Provide the [x, y] coordinate of the cell's center where the given text is located.  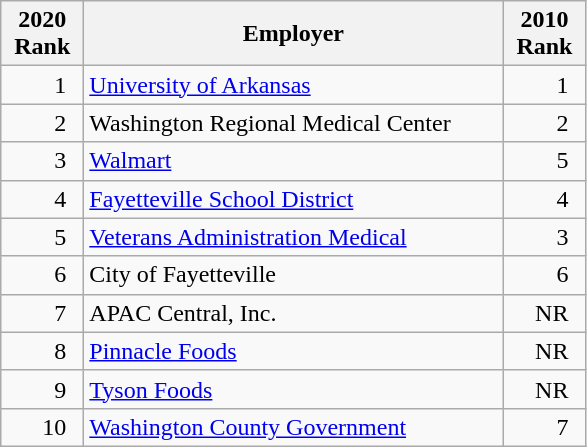
8 [42, 351]
2020Rank [42, 34]
10 [42, 427]
City of Fayetteville [294, 275]
2010Rank [544, 34]
Washington Regional Medical Center [294, 123]
Tyson Foods [294, 389]
Veterans Administration Medical [294, 237]
University of Arkansas [294, 85]
9 [42, 389]
Fayetteville School District [294, 199]
Walmart [294, 161]
Employer [294, 34]
APAC Central, Inc. [294, 313]
Washington County Government [294, 427]
Pinnacle Foods [294, 351]
